Scan for the cell matching the given text and deliver its (X, Y) coordinate at center. 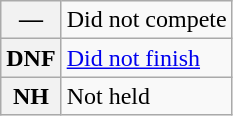
Not held (146, 96)
NH (31, 96)
— (31, 20)
Did not finish (146, 58)
DNF (31, 58)
Did not compete (146, 20)
